Find where the given text appears and provide that cell's center as [X, Y] coordinate. 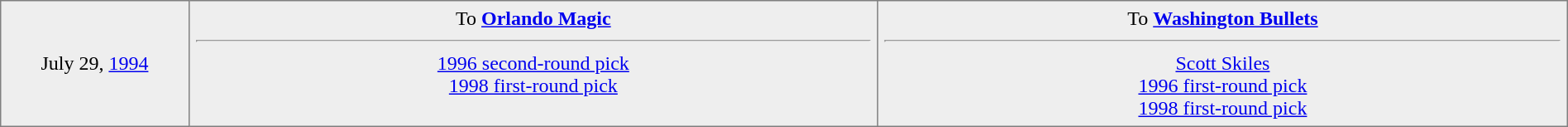
To Orlando Magic1996 second-round pick1998 first-round pick [533, 64]
July 29, 1994 [94, 64]
To Washington BulletsScott Skiles1996 first-round pick1998 first-round pick [1223, 64]
